Locate the cell with the specified text and output its [X, Y] center coordinate. 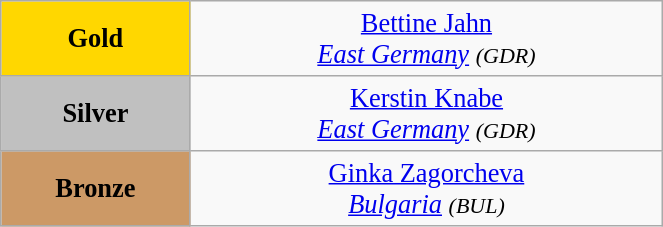
Bronze [96, 188]
Gold [96, 38]
Ginka ZagorchevaBulgaria (BUL) [426, 188]
Kerstin KnabeEast Germany (GDR) [426, 112]
Bettine JahnEast Germany (GDR) [426, 38]
Silver [96, 112]
